For the text-containing cell, return its midpoint in [X, Y] coordinate format. 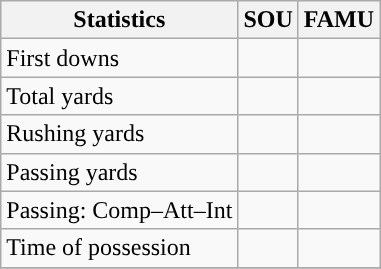
Statistics [120, 20]
Total yards [120, 96]
Passing: Comp–Att–Int [120, 210]
Rushing yards [120, 134]
Time of possession [120, 248]
FAMU [338, 20]
First downs [120, 58]
Passing yards [120, 172]
SOU [268, 20]
